Scan for the cell matching the given text and deliver its [X, Y] coordinate at center. 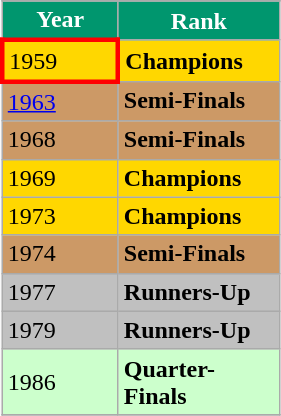
Year [60, 21]
Rank [198, 21]
1969 [60, 178]
1963 [60, 101]
Quarter-Finals [198, 382]
1977 [60, 292]
1959 [60, 60]
1968 [60, 140]
1973 [60, 216]
1986 [60, 382]
1979 [60, 330]
1974 [60, 254]
